Locate the cell with the specified text and output its (x, y) center coordinate. 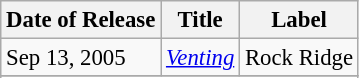
Sep 13, 2005 (81, 58)
Title (200, 20)
Date of Release (81, 20)
Venting (200, 58)
Label (300, 20)
Rock Ridge (300, 58)
